Scan for the cell matching the given text and deliver its (X, Y) coordinate at center. 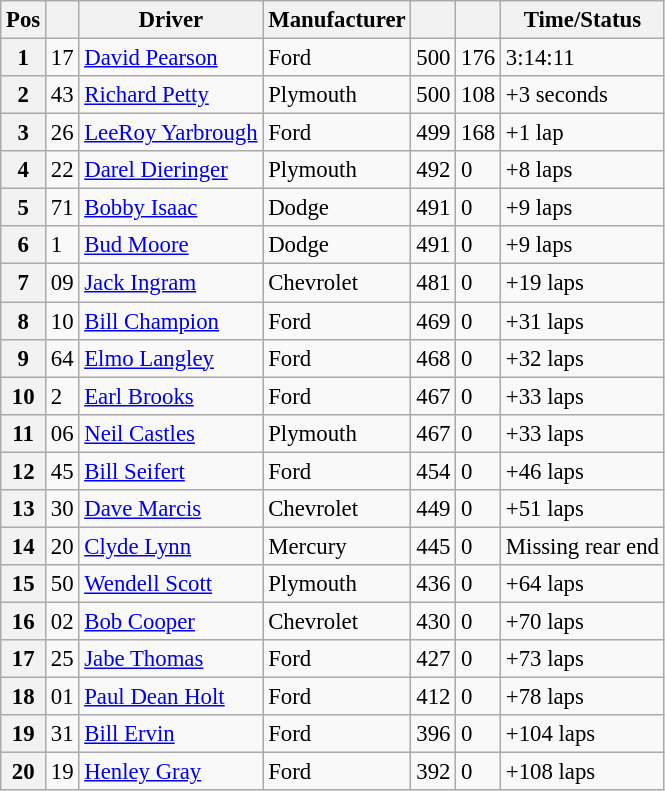
Mercury (337, 546)
8 (24, 321)
Neil Castles (171, 433)
469 (434, 321)
David Pearson (171, 58)
15 (24, 584)
+108 laps (583, 772)
+3 seconds (583, 95)
12 (24, 471)
168 (478, 133)
Missing rear end (583, 546)
Bud Moore (171, 245)
Bill Ervin (171, 734)
7 (24, 283)
25 (62, 659)
+1 lap (583, 133)
176 (478, 58)
Paul Dean Holt (171, 697)
9 (24, 358)
+32 laps (583, 358)
06 (62, 433)
+73 laps (583, 659)
Time/Status (583, 20)
449 (434, 509)
Clyde Lynn (171, 546)
427 (434, 659)
50 (62, 584)
436 (434, 584)
412 (434, 697)
Dave Marcis (171, 509)
3 (24, 133)
4 (24, 170)
5 (24, 208)
+51 laps (583, 509)
+64 laps (583, 584)
45 (62, 471)
396 (434, 734)
Earl Brooks (171, 396)
445 (434, 546)
Jack Ingram (171, 283)
13 (24, 509)
468 (434, 358)
26 (62, 133)
14 (24, 546)
LeeRoy Yarbrough (171, 133)
Bill Champion (171, 321)
Bobby Isaac (171, 208)
Darel Dieringer (171, 170)
09 (62, 283)
01 (62, 697)
02 (62, 621)
Driver (171, 20)
22 (62, 170)
+104 laps (583, 734)
Bob Cooper (171, 621)
430 (434, 621)
3:14:11 (583, 58)
64 (62, 358)
31 (62, 734)
392 (434, 772)
11 (24, 433)
+70 laps (583, 621)
Jabe Thomas (171, 659)
+8 laps (583, 170)
454 (434, 471)
Manufacturer (337, 20)
6 (24, 245)
Wendell Scott (171, 584)
+78 laps (583, 697)
30 (62, 509)
+46 laps (583, 471)
43 (62, 95)
+19 laps (583, 283)
71 (62, 208)
Pos (24, 20)
Bill Seifert (171, 471)
Elmo Langley (171, 358)
481 (434, 283)
108 (478, 95)
18 (24, 697)
+31 laps (583, 321)
Henley Gray (171, 772)
499 (434, 133)
16 (24, 621)
492 (434, 170)
Richard Petty (171, 95)
